Provide the [X, Y] coordinate of the cell's center where the given text is located.  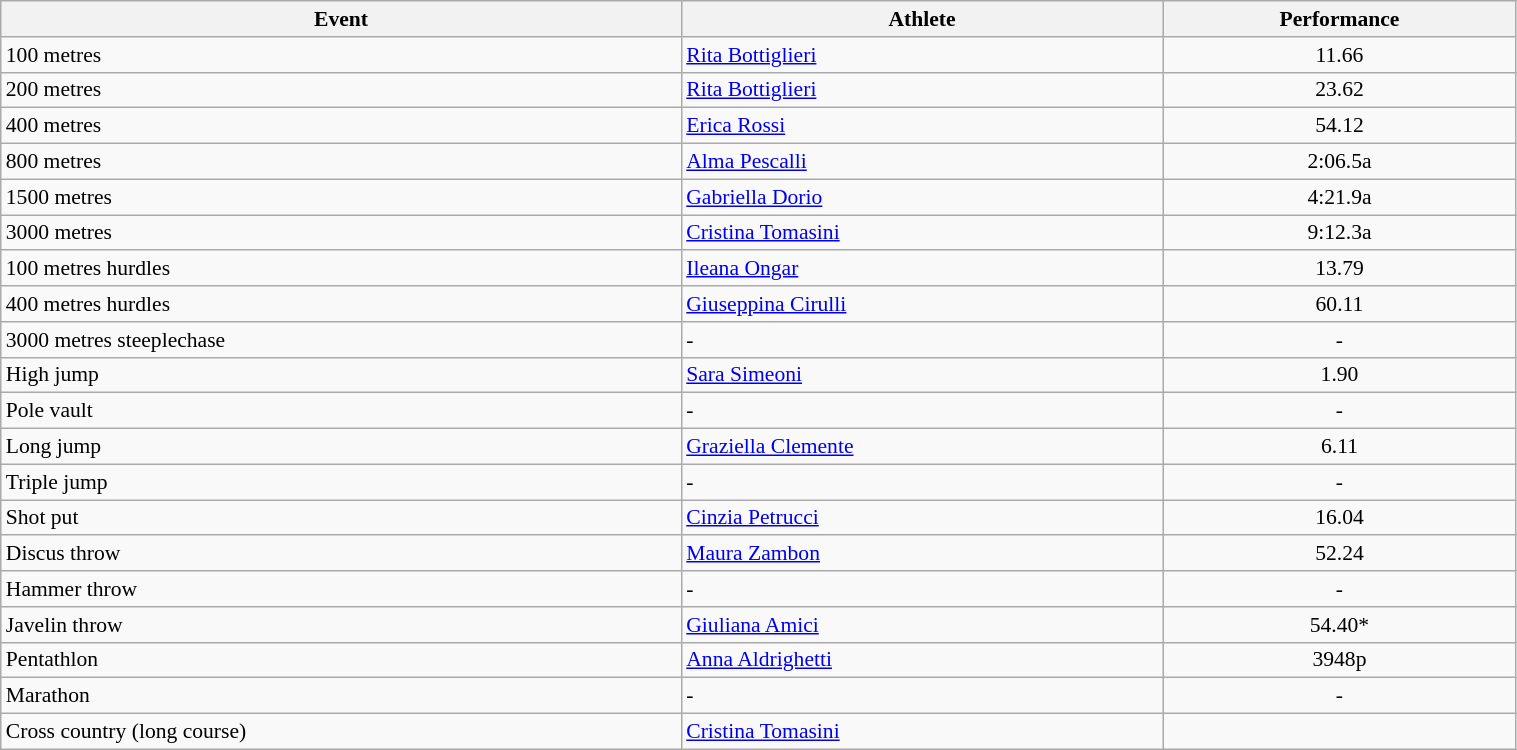
3000 metres [341, 233]
400 metres [341, 126]
Erica Rossi [922, 126]
9:12.3a [1340, 233]
23.62 [1340, 90]
54.40* [1340, 625]
52.24 [1340, 554]
Alma Pescalli [922, 162]
100 metres [341, 55]
Performance [1340, 19]
11.66 [1340, 55]
3000 metres steeplechase [341, 340]
Anna Aldrighetti [922, 660]
Cinzia Petrucci [922, 518]
1.90 [1340, 375]
Long jump [341, 447]
200 metres [341, 90]
Javelin throw [341, 625]
Discus throw [341, 554]
Triple jump [341, 482]
54.12 [1340, 126]
Sara Simeoni [922, 375]
Cross country (long course) [341, 732]
Hammer throw [341, 589]
6.11 [1340, 447]
Giuliana Amici [922, 625]
Ileana Ongar [922, 269]
Shot put [341, 518]
Athlete [922, 19]
Gabriella Dorio [922, 197]
13.79 [1340, 269]
Marathon [341, 696]
60.11 [1340, 304]
2:06.5a [1340, 162]
Maura Zambon [922, 554]
3948p [1340, 660]
Giuseppina Cirulli [922, 304]
Pole vault [341, 411]
400 metres hurdles [341, 304]
Graziella Clemente [922, 447]
Pentathlon [341, 660]
Event [341, 19]
16.04 [1340, 518]
800 metres [341, 162]
1500 metres [341, 197]
100 metres hurdles [341, 269]
High jump [341, 375]
4:21.9a [1340, 197]
